From the cell containing the given text, extract its center point as [X, Y] coordinate. 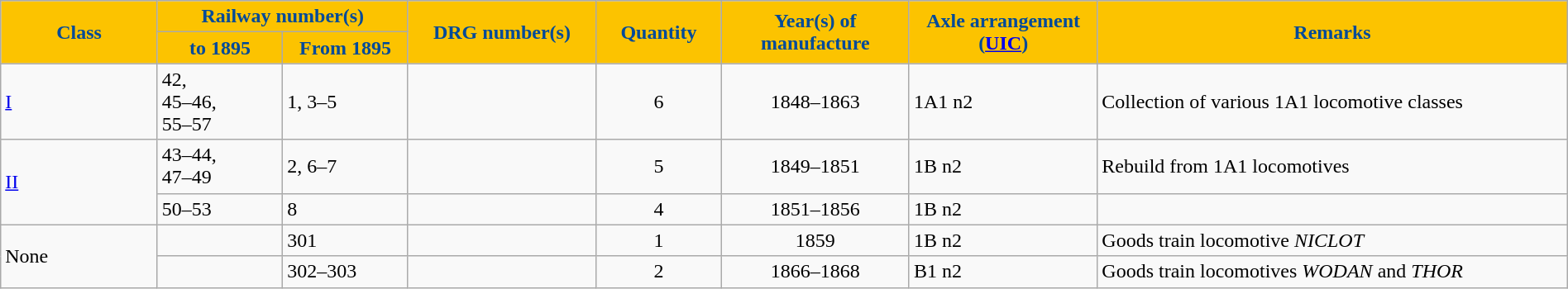
Year(s) of manufacture [815, 32]
1849–1851 [815, 167]
43–44, 47–49 [220, 167]
Goods train locomotive NICLOT [1332, 240]
B1 n2 [1002, 272]
None [79, 256]
From 1895 [346, 48]
1A1 n2 [1002, 102]
4 [659, 209]
1866–1868 [815, 272]
301 [346, 240]
Railway number(s) [283, 17]
II [79, 182]
to 1895 [220, 48]
8 [346, 209]
DRG number(s) [501, 32]
2 [659, 272]
Collection of various 1A1 locomotive classes [1332, 102]
1 [659, 240]
1851–1856 [815, 209]
Remarks [1332, 32]
1848–1863 [815, 102]
Goods train locomotives WODAN and THOR [1332, 272]
302–303 [346, 272]
2, 6–7 [346, 167]
1859 [815, 240]
1, 3–5 [346, 102]
42, 45–46, 55–57 [220, 102]
50–53 [220, 209]
6 [659, 102]
Rebuild from 1A1 locomotives [1332, 167]
Class [79, 32]
Axle arrangement (UIC) [1002, 32]
Quantity [659, 32]
5 [659, 167]
I [79, 102]
